From the cell containing the given text, extract its center point as [X, Y] coordinate. 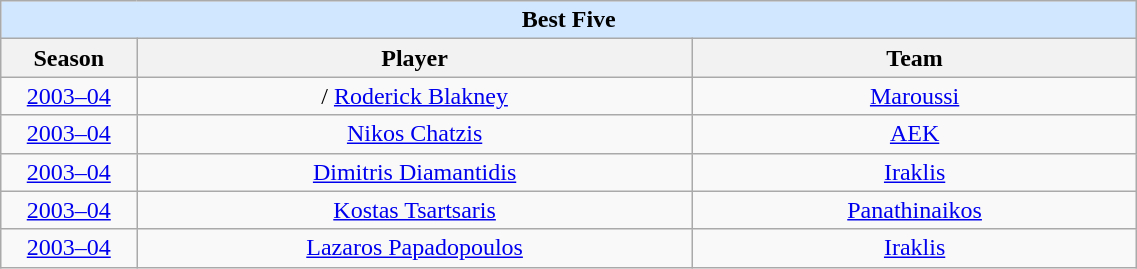
Maroussi [914, 96]
Dimitris Diamantidis [415, 172]
Nikos Chatzis [415, 134]
Kostas Tsartsaris [415, 210]
Best Five [569, 20]
/ Roderick Blakney [415, 96]
Player [415, 58]
Season [69, 58]
Team [914, 58]
Panathinaikos [914, 210]
Lazaros Papadopoulos [415, 248]
AEK [914, 134]
